Pinpoint the cell where the given text exists, returning its (X, Y) midpoint coordinate. 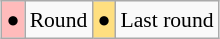
Round (59, 20)
Last round (168, 20)
